Search for the cell housing the specified text and yield its [x, y] center coordinate. 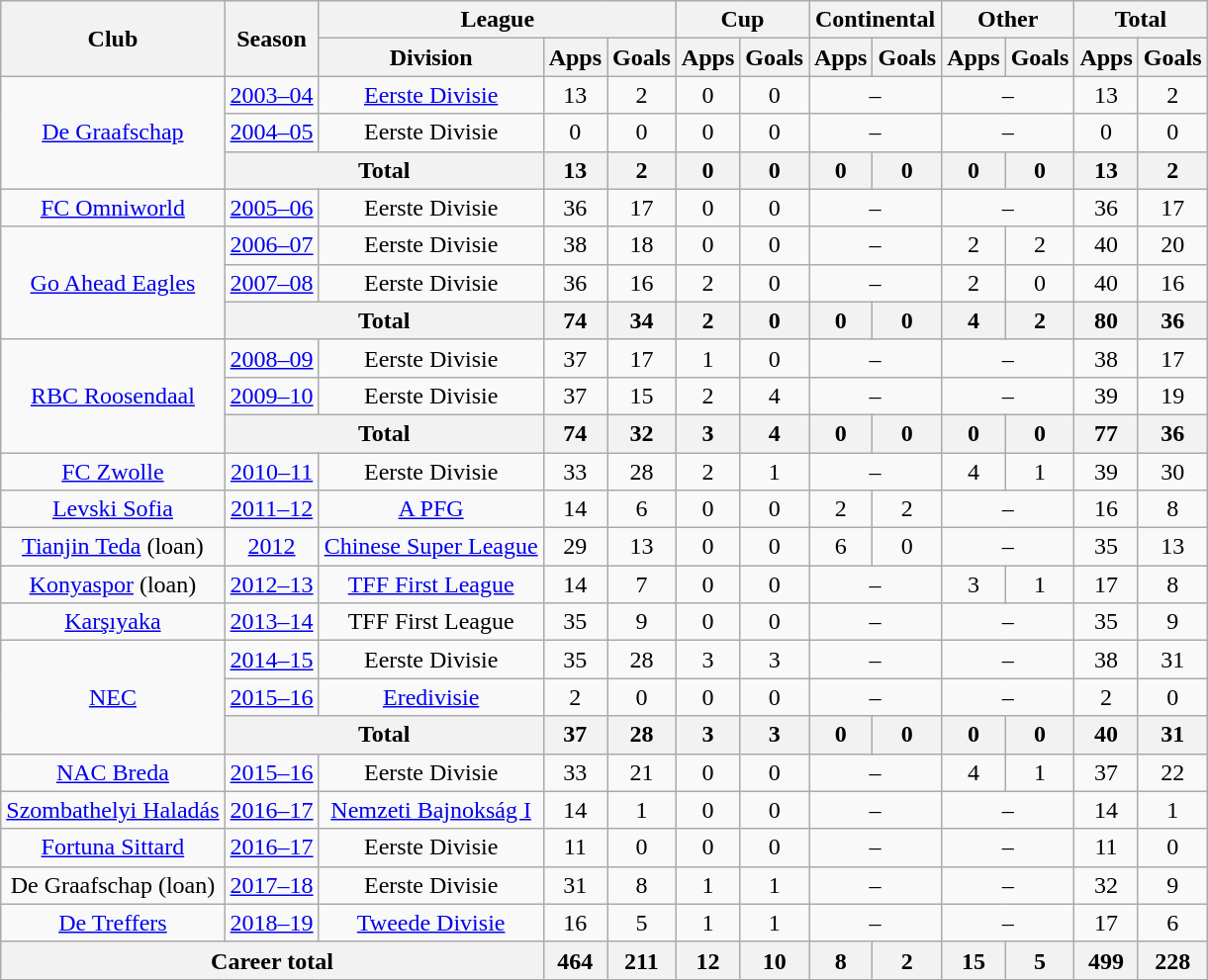
De Graafschap (loan) [113, 885]
2005–06 [271, 208]
2006–07 [271, 245]
19 [1172, 396]
De Graafschap [113, 133]
Continental [876, 20]
20 [1172, 245]
2010–11 [271, 472]
Tianjin Teda (loan) [113, 547]
FC Zwolle [113, 472]
Career total [272, 960]
12 [707, 960]
Eredivisie [431, 697]
Club [113, 39]
34 [642, 320]
Chinese Super League [431, 547]
A PFG [431, 509]
10 [775, 960]
211 [642, 960]
21 [642, 772]
2013–14 [271, 622]
Tweede Divisie [431, 923]
Season [271, 39]
NAC Breda [113, 772]
29 [575, 547]
Nemzeti Bajnokság I [431, 810]
77 [1106, 433]
2008–09 [271, 358]
NEC [113, 697]
Fortuna Sittard [113, 847]
2007–08 [271, 283]
2004–05 [271, 133]
Szombathelyi Haladás [113, 810]
2009–10 [271, 396]
2014–15 [271, 660]
League [497, 20]
2012 [271, 547]
464 [575, 960]
FC Omniworld [113, 208]
RBC Roosendaal [113, 396]
228 [1172, 960]
Go Ahead Eagles [113, 283]
18 [642, 245]
22 [1172, 772]
Division [431, 57]
2018–19 [271, 923]
Other [1008, 20]
80 [1106, 320]
2011–12 [271, 509]
7 [642, 584]
2003–04 [271, 95]
Karşıyaka [113, 622]
499 [1106, 960]
Cup [742, 20]
De Treffers [113, 923]
2012–13 [271, 584]
30 [1172, 472]
2017–18 [271, 885]
Levski Sofia [113, 509]
Konyaspor (loan) [113, 584]
